Determine the (X, Y) coordinate at the center of the cell enclosing the given text.  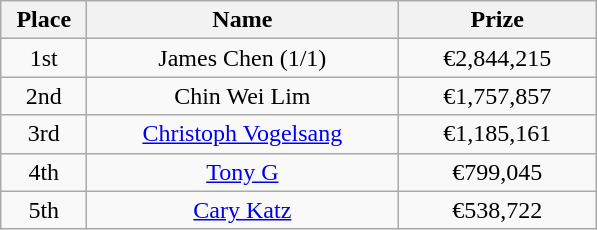
1st (44, 58)
Tony G (242, 172)
Chin Wei Lim (242, 96)
Prize (498, 20)
€799,045 (498, 172)
3rd (44, 134)
James Chen (1/1) (242, 58)
Cary Katz (242, 210)
Christoph Vogelsang (242, 134)
Place (44, 20)
€1,185,161 (498, 134)
2nd (44, 96)
€2,844,215 (498, 58)
5th (44, 210)
€1,757,857 (498, 96)
Name (242, 20)
4th (44, 172)
€538,722 (498, 210)
